Provide the [x, y] coordinate of the cell's center where the given text is located.  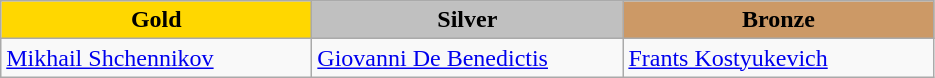
Giovanni De Benedictis [468, 58]
Mikhail Shchennikov [156, 58]
Gold [156, 20]
Frants Kostyukevich [778, 58]
Silver [468, 20]
Bronze [778, 20]
